For the text-containing cell, return its midpoint in (x, y) coordinate format. 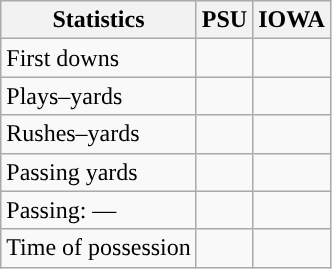
PSU (224, 20)
Rushes–yards (99, 134)
IOWA (292, 20)
Time of possession (99, 248)
First downs (99, 58)
Plays–yards (99, 96)
Statistics (99, 20)
Passing yards (99, 172)
Passing: –– (99, 210)
